Determine the (x, y) coordinate at the center of the cell enclosing the given text.  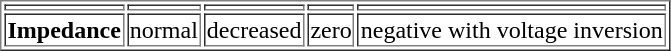
normal (164, 30)
decreased (254, 30)
negative with voltage inversion (512, 30)
zero (330, 30)
Impedance (64, 30)
